Pinpoint the cell where the given text exists, returning its (x, y) midpoint coordinate. 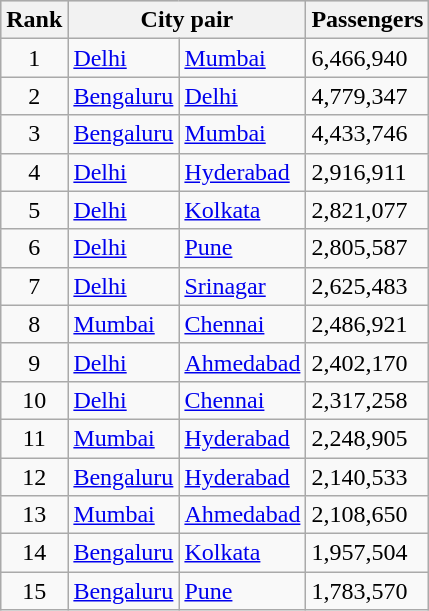
8 (34, 324)
Rank (34, 20)
12 (34, 477)
13 (34, 515)
2,916,911 (368, 172)
2,317,258 (368, 400)
4,433,746 (368, 134)
2,140,533 (368, 477)
5 (34, 210)
Passengers (368, 20)
2,821,077 (368, 210)
1,783,570 (368, 591)
4 (34, 172)
2,402,170 (368, 362)
9 (34, 362)
4,779,347 (368, 96)
7 (34, 286)
2,248,905 (368, 438)
2,108,650 (368, 515)
1,957,504 (368, 553)
14 (34, 553)
2,805,587 (368, 248)
1 (34, 58)
2,486,921 (368, 324)
2 (34, 96)
11 (34, 438)
6,466,940 (368, 58)
Srinagar (242, 286)
3 (34, 134)
15 (34, 591)
10 (34, 400)
2,625,483 (368, 286)
City pair (187, 20)
6 (34, 248)
